Return the (x, y) coordinate for the center point of the cell that contains the specified text.  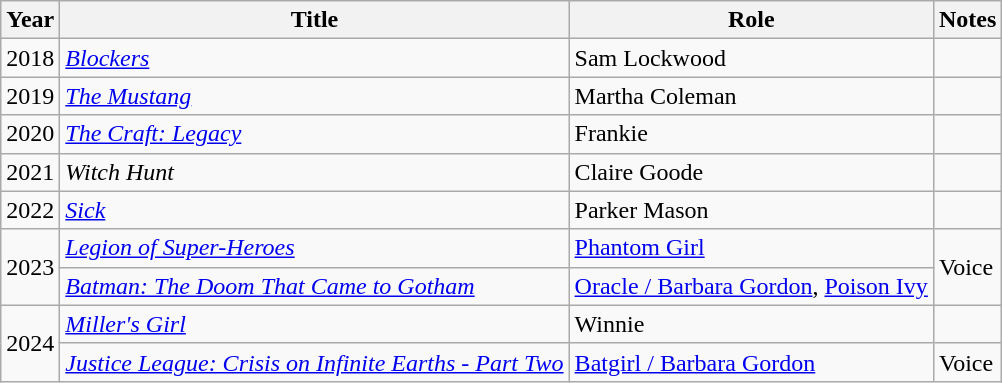
2022 (30, 210)
Year (30, 20)
Batman: The Doom That Came to Gotham (314, 286)
Witch Hunt (314, 172)
The Craft: Legacy (314, 134)
2023 (30, 267)
Parker Mason (751, 210)
Role (751, 20)
Sick (314, 210)
2019 (30, 96)
The Mustang (314, 96)
Claire Goode (751, 172)
Frankie (751, 134)
2018 (30, 58)
Blockers (314, 58)
Notes (967, 20)
Miller's Girl (314, 324)
2020 (30, 134)
Martha Coleman (751, 96)
Legion of Super-Heroes (314, 248)
2021 (30, 172)
2024 (30, 343)
Batgirl / Barbara Gordon (751, 362)
Sam Lockwood (751, 58)
Oracle / Barbara Gordon, Poison Ivy (751, 286)
Title (314, 20)
Winnie (751, 324)
Justice League: Crisis on Infinite Earths - Part Two (314, 362)
Phantom Girl (751, 248)
